Extract the [X, Y] coordinate from the center of the cell holding the provided text.  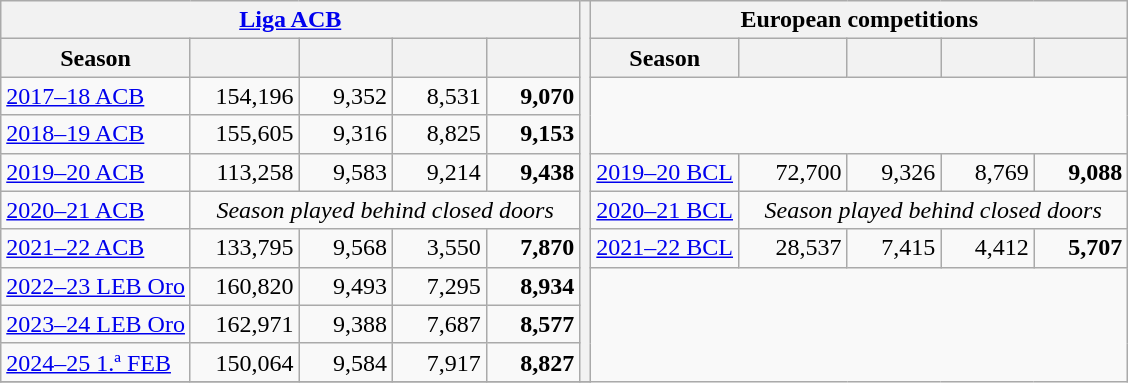
7,295 [440, 286]
150,064 [244, 362]
7,917 [440, 362]
9,088 [1081, 172]
2020–21 BCL [665, 210]
113,258 [244, 172]
133,795 [244, 248]
2023–24 LEB Oro [96, 324]
7,870 [533, 248]
2017–18 ACB [96, 96]
9,438 [533, 172]
7,687 [440, 324]
8,531 [440, 96]
9,326 [894, 172]
8,769 [988, 172]
8,577 [533, 324]
162,971 [244, 324]
160,820 [244, 286]
8,827 [533, 362]
9,583 [346, 172]
Liga ACB [290, 20]
2021–22 ACB [96, 248]
28,537 [794, 248]
9,070 [533, 96]
2021–22 BCL [665, 248]
2024–25 1.ª FEB [96, 362]
9,153 [533, 134]
8,934 [533, 286]
154,196 [244, 96]
9,493 [346, 286]
2022–23 LEB Oro [96, 286]
European competitions [860, 20]
9,214 [440, 172]
3,550 [440, 248]
155,605 [244, 134]
9,568 [346, 248]
7,415 [894, 248]
2019–20 BCL [665, 172]
5,707 [1081, 248]
8,825 [440, 134]
9,584 [346, 362]
72,700 [794, 172]
2020–21 ACB [96, 210]
9,352 [346, 96]
4,412 [988, 248]
2019–20 ACB [96, 172]
9,316 [346, 134]
9,388 [346, 324]
2018–19 ACB [96, 134]
